Provide the [X, Y] coordinate of the cell's center where the given text is located.  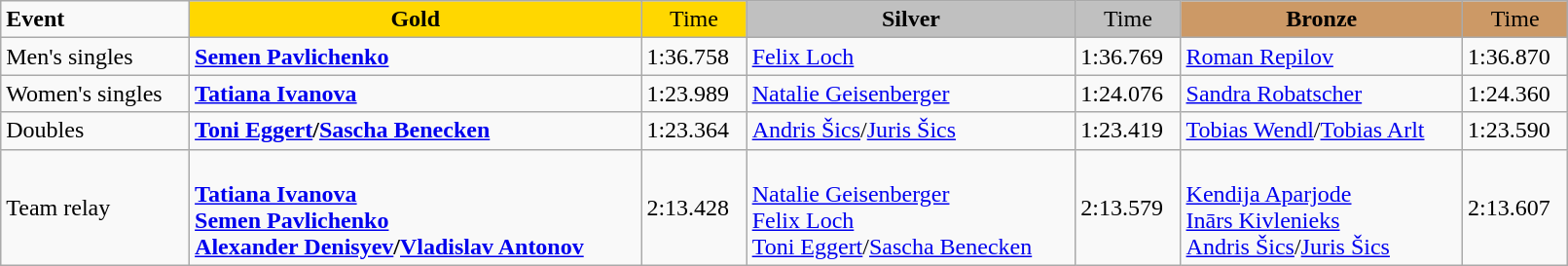
1:23.419 [1128, 131]
1:23.590 [1514, 131]
Men's singles [95, 57]
Felix Loch [911, 57]
Sandra Robatscher [1322, 94]
1:36.870 [1514, 57]
2:13.428 [694, 207]
2:13.607 [1514, 207]
1:23.364 [694, 131]
Andris Šics/Juris Šics [911, 131]
Roman Repilov [1322, 57]
Semen Pavlichenko [416, 57]
Kendija AparjodeInārs KivlenieksAndris Šics/Juris Šics [1322, 207]
Women's singles [95, 94]
1:36.758 [694, 57]
Toni Eggert/Sascha Benecken [416, 131]
Tatiana Ivanova [416, 94]
Event [95, 19]
Natalie GeisenbergerFelix LochToni Eggert/Sascha Benecken [911, 207]
Doubles [95, 131]
Silver [911, 19]
Natalie Geisenberger [911, 94]
Tatiana IvanovaSemen PavlichenkoAlexander Denisyev/Vladislav Antonov [416, 207]
Tobias Wendl/Tobias Arlt [1322, 131]
1:24.360 [1514, 94]
1:24.076 [1128, 94]
2:13.579 [1128, 207]
Bronze [1322, 19]
Team relay [95, 207]
1:36.769 [1128, 57]
1:23.989 [694, 94]
Gold [416, 19]
